Locate the cell with the specified text and output its (x, y) center coordinate. 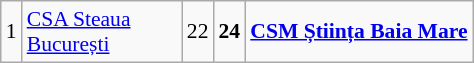
CSM Știința Baia Mare (358, 32)
1 (12, 32)
24 (230, 32)
22 (198, 32)
CSA Steaua București (102, 32)
